For the text-containing cell, return its midpoint in [X, Y] coordinate format. 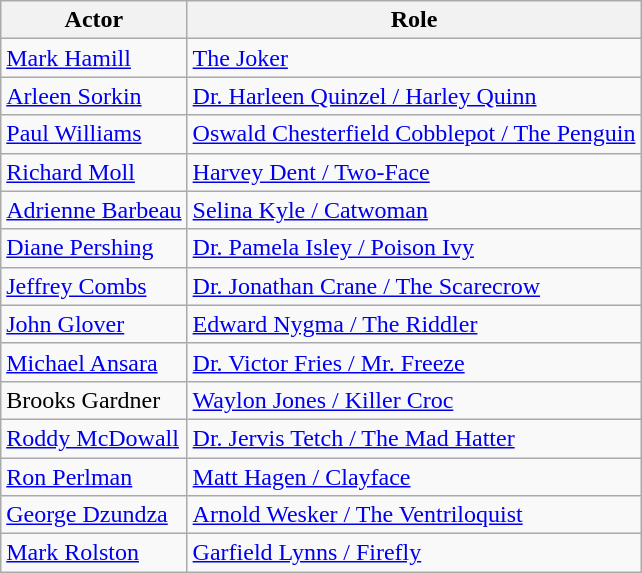
Adrienne Barbeau [94, 210]
Ron Perlman [94, 477]
Paul Williams [94, 134]
Arleen Sorkin [94, 96]
Michael Ansara [94, 362]
Edward Nygma / The Riddler [414, 324]
Brooks Gardner [94, 400]
Role [414, 20]
Dr. Jervis Tetch / The Mad Hatter [414, 438]
Oswald Chesterfield Cobblepot / The Penguin [414, 134]
Harvey Dent / Two-Face [414, 172]
Dr. Pamela Isley / Poison Ivy [414, 248]
Roddy McDowall [94, 438]
George Dzundza [94, 515]
Dr. Harleen Quinzel / Harley Quinn [414, 96]
Waylon Jones / Killer Croc [414, 400]
Actor [94, 20]
Diane Pershing [94, 248]
Matt Hagen / Clayface [414, 477]
The Joker [414, 58]
Mark Hamill [94, 58]
Selina Kyle / Catwoman [414, 210]
Arnold Wesker / The Ventriloquist [414, 515]
Jeffrey Combs [94, 286]
Richard Moll [94, 172]
John Glover [94, 324]
Mark Rolston [94, 553]
Garfield Lynns / Firefly [414, 553]
Dr. Jonathan Crane / The Scarecrow [414, 286]
Dr. Victor Fries / Mr. Freeze [414, 362]
